Determine the (x, y) coordinate at the center of the cell enclosing the given text.  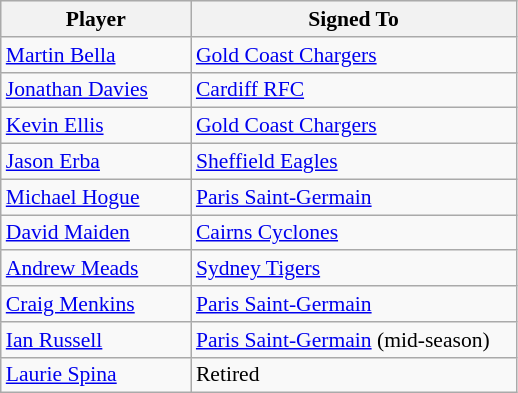
Retired (354, 375)
Jason Erba (96, 162)
Craig Menkins (96, 304)
Signed To (354, 19)
Martin Bella (96, 55)
Paris Saint-Germain (mid-season) (354, 340)
Sheffield Eagles (354, 162)
Laurie Spina (96, 375)
Cardiff RFC (354, 90)
Ian Russell (96, 340)
Cairns Cyclones (354, 233)
Andrew Meads (96, 269)
Kevin Ellis (96, 126)
Jonathan Davies (96, 90)
Player (96, 19)
David Maiden (96, 233)
Sydney Tigers (354, 269)
Michael Hogue (96, 197)
